Determine the [x, y] coordinate at the center of the cell enclosing the given text.  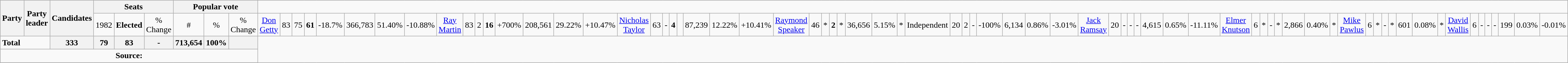
Source: [129, 56]
601 [1405, 25]
-18.7% [330, 25]
Ray Martin [450, 25]
87,239 [696, 25]
Independent [928, 25]
% [216, 25]
199 [1506, 25]
+10.47% [600, 25]
0.65% [1176, 25]
4 [673, 25]
100% [216, 43]
Party leader [37, 18]
# [189, 25]
+700% [509, 25]
Elected [129, 25]
29.22% [569, 25]
0.40% [1318, 25]
16 [489, 25]
75 [298, 25]
713,654 [189, 43]
+10.41% [757, 25]
12.22% [725, 25]
61 [310, 25]
6,134 [1014, 25]
Raymond Speaker [791, 25]
36,656 [859, 25]
David Wallis [1458, 25]
51.40% [390, 25]
Total [25, 43]
Mike Pawlus [1352, 25]
Nicholas Taylor [634, 25]
63 [656, 25]
Party [12, 18]
-0.01% [1554, 25]
-100% [989, 25]
Elmer Knutson [1236, 25]
0.08% [1425, 25]
Don Getty [269, 25]
333 [72, 43]
46 [815, 25]
0.86% [1038, 25]
Candidates [72, 18]
Jack Ramsay [1093, 25]
-11.11% [1204, 25]
Popular vote [216, 7]
Seats [133, 7]
1982 [104, 25]
-3.01% [1064, 25]
4,615 [1152, 25]
0.03% [1527, 25]
-10.88% [421, 25]
5.15% [884, 25]
79 [104, 43]
2,866 [1293, 25]
208,561 [538, 25]
366,783 [360, 25]
